For the text-containing cell, return its midpoint in [X, Y] coordinate format. 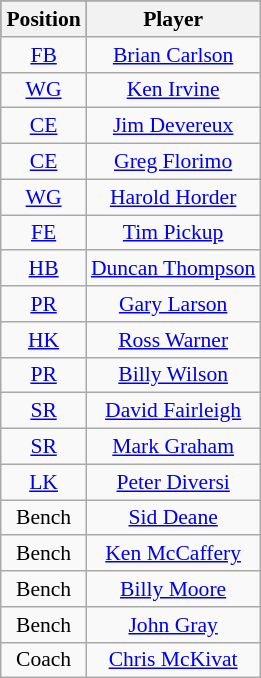
Ross Warner [174, 340]
Ken McCaffery [174, 554]
Gary Larson [174, 304]
Coach [43, 660]
Mark Graham [174, 447]
FE [43, 233]
Position [43, 19]
Brian Carlson [174, 55]
Tim Pickup [174, 233]
Duncan Thompson [174, 269]
Greg Florimo [174, 162]
HB [43, 269]
LK [43, 482]
Player [174, 19]
Jim Devereux [174, 126]
Harold Horder [174, 197]
Chris McKivat [174, 660]
Sid Deane [174, 518]
Ken Irvine [174, 90]
David Fairleigh [174, 411]
Peter Diversi [174, 482]
FB [43, 55]
John Gray [174, 625]
Billy Wilson [174, 375]
Billy Moore [174, 589]
HK [43, 340]
